Return the (X, Y) coordinate for the center point of the cell that contains the specified text.  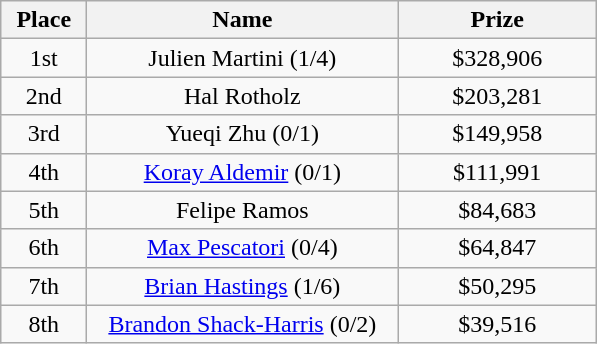
Julien Martini (1/4) (242, 58)
$64,847 (498, 248)
Yueqi Zhu (0/1) (242, 134)
6th (44, 248)
$111,991 (498, 172)
$328,906 (498, 58)
Brandon Shack-Harris (0/2) (242, 324)
4th (44, 172)
Hal Rotholz (242, 96)
$149,958 (498, 134)
Felipe Ramos (242, 210)
Place (44, 20)
1st (44, 58)
$84,683 (498, 210)
Max Pescatori (0/4) (242, 248)
$39,516 (498, 324)
2nd (44, 96)
8th (44, 324)
7th (44, 286)
Name (242, 20)
Brian Hastings (1/6) (242, 286)
$203,281 (498, 96)
Koray Aldemir (0/1) (242, 172)
Prize (498, 20)
5th (44, 210)
3rd (44, 134)
$50,295 (498, 286)
